Output the (x, y) coordinate of the center of the cell containing the given text.  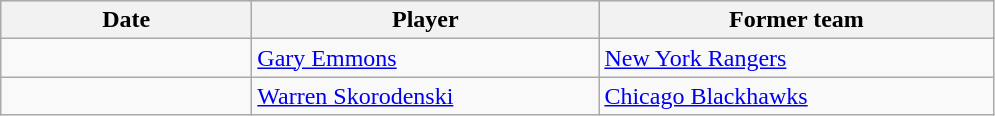
New York Rangers (796, 58)
Date (126, 20)
Chicago Blackhawks (796, 96)
Former team (796, 20)
Warren Skorodenski (426, 96)
Gary Emmons (426, 58)
Player (426, 20)
